Capture the cell that displays the provided text and extract its [x, y] central coordinate. 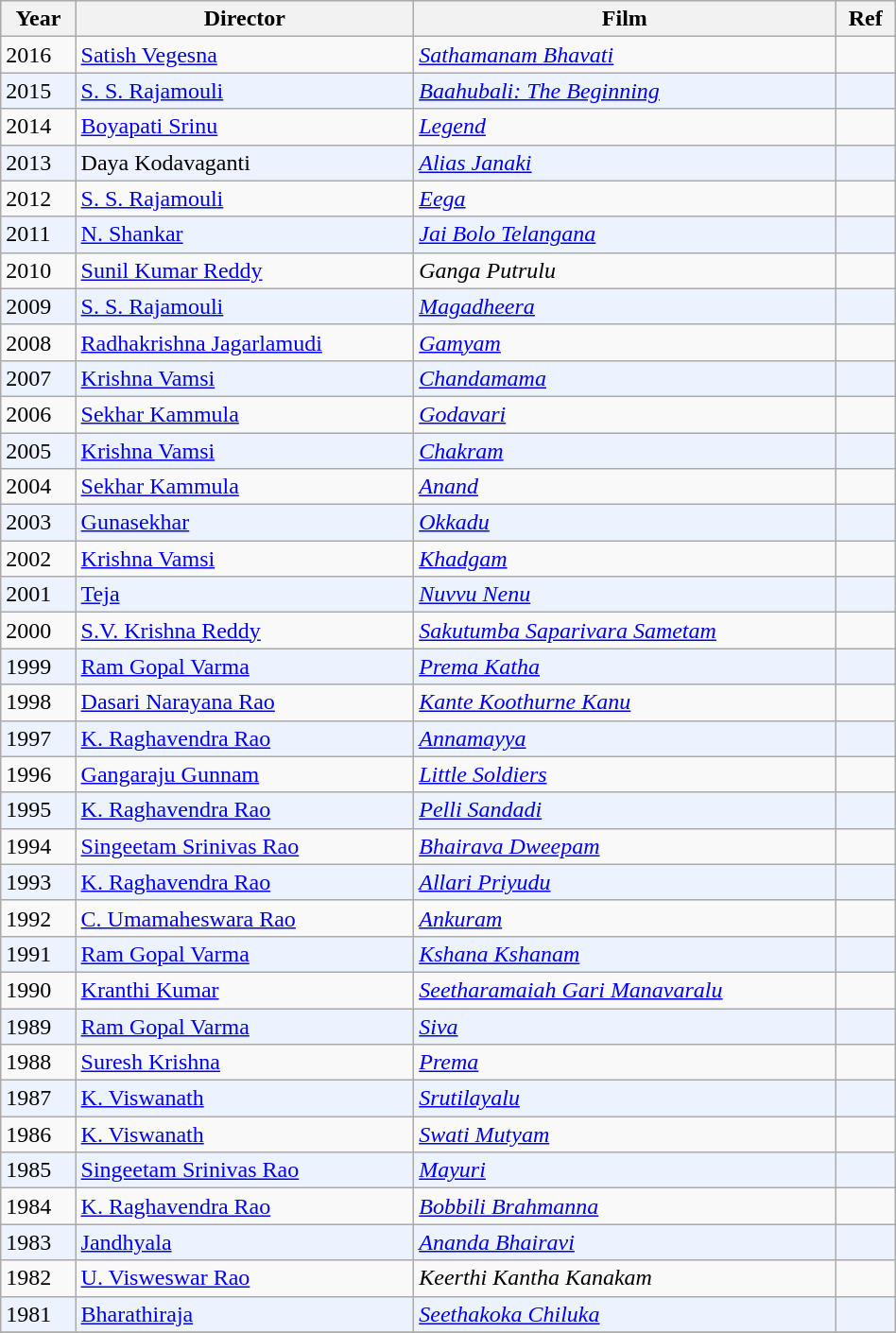
Ankuram [625, 918]
Bobbili Brahmanna [625, 1206]
1997 [38, 738]
Boyapati Srinu [245, 127]
Magadheera [625, 306]
Ref [866, 19]
Baahubali: The Beginning [625, 91]
1999 [38, 666]
Gangaraju Gunnam [245, 774]
2004 [38, 487]
2016 [38, 55]
Satish Vegesna [245, 55]
Eega [625, 199]
1989 [38, 1026]
Okkadu [625, 523]
Kshana Kshanam [625, 954]
2009 [38, 306]
2000 [38, 631]
Srutilayalu [625, 1099]
Little Soldiers [625, 774]
S.V. Krishna Reddy [245, 631]
U. Visweswar Rao [245, 1278]
2013 [38, 163]
Radhakrishna Jagarlamudi [245, 342]
2005 [38, 451]
Legend [625, 127]
1995 [38, 810]
Prema Katha [625, 666]
2015 [38, 91]
1987 [38, 1099]
Year [38, 19]
2014 [38, 127]
1996 [38, 774]
Pelli Sandadi [625, 810]
2006 [38, 414]
Jai Bolo Telangana [625, 234]
Nuvvu Nenu [625, 595]
Godavari [625, 414]
C. Umamaheswara Rao [245, 918]
Sathamanam Bhavati [625, 55]
Bhairava Dweepam [625, 846]
Daya Kodavaganti [245, 163]
Prema [625, 1063]
Siva [625, 1026]
1994 [38, 846]
1982 [38, 1278]
1993 [38, 882]
2002 [38, 559]
Teja [245, 595]
Bharathiraja [245, 1314]
Swati Mutyam [625, 1134]
1992 [38, 918]
Ganga Putrulu [625, 270]
1981 [38, 1314]
Dasari Narayana Rao [245, 702]
2001 [38, 595]
Chakram [625, 451]
Kante Koothurne Kanu [625, 702]
1998 [38, 702]
Film [625, 19]
Ananda Bhairavi [625, 1242]
Keerthi Kantha Kanakam [625, 1278]
1990 [38, 990]
Jandhyala [245, 1242]
2003 [38, 523]
1985 [38, 1170]
Sakutumba Saparivara Sametam [625, 631]
Director [245, 19]
Seethakoka Chiluka [625, 1314]
Allari Priyudu [625, 882]
N. Shankar [245, 234]
Mayuri [625, 1170]
Alias Janaki [625, 163]
1983 [38, 1242]
Chandamama [625, 378]
2011 [38, 234]
2012 [38, 199]
1984 [38, 1206]
Seetharamaiah Gari Manavaralu [625, 990]
Kranthi Kumar [245, 990]
Khadgam [625, 559]
Sunil Kumar Reddy [245, 270]
2007 [38, 378]
Gunasekhar [245, 523]
1986 [38, 1134]
2008 [38, 342]
Gamyam [625, 342]
1988 [38, 1063]
Suresh Krishna [245, 1063]
2010 [38, 270]
1991 [38, 954]
Anand [625, 487]
Annamayya [625, 738]
